Scan for the cell matching the given text and deliver its (X, Y) coordinate at center. 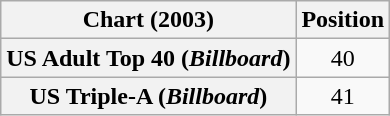
Position (343, 20)
41 (343, 96)
40 (343, 58)
US Adult Top 40 (Billboard) (148, 58)
Chart (2003) (148, 20)
US Triple-A (Billboard) (148, 96)
